For the text-containing cell, return its midpoint in (x, y) coordinate format. 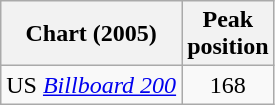
US Billboard 200 (92, 85)
168 (228, 85)
Peakposition (228, 34)
Chart (2005) (92, 34)
